Find where the given text appears and provide that cell's center as (X, Y) coordinate. 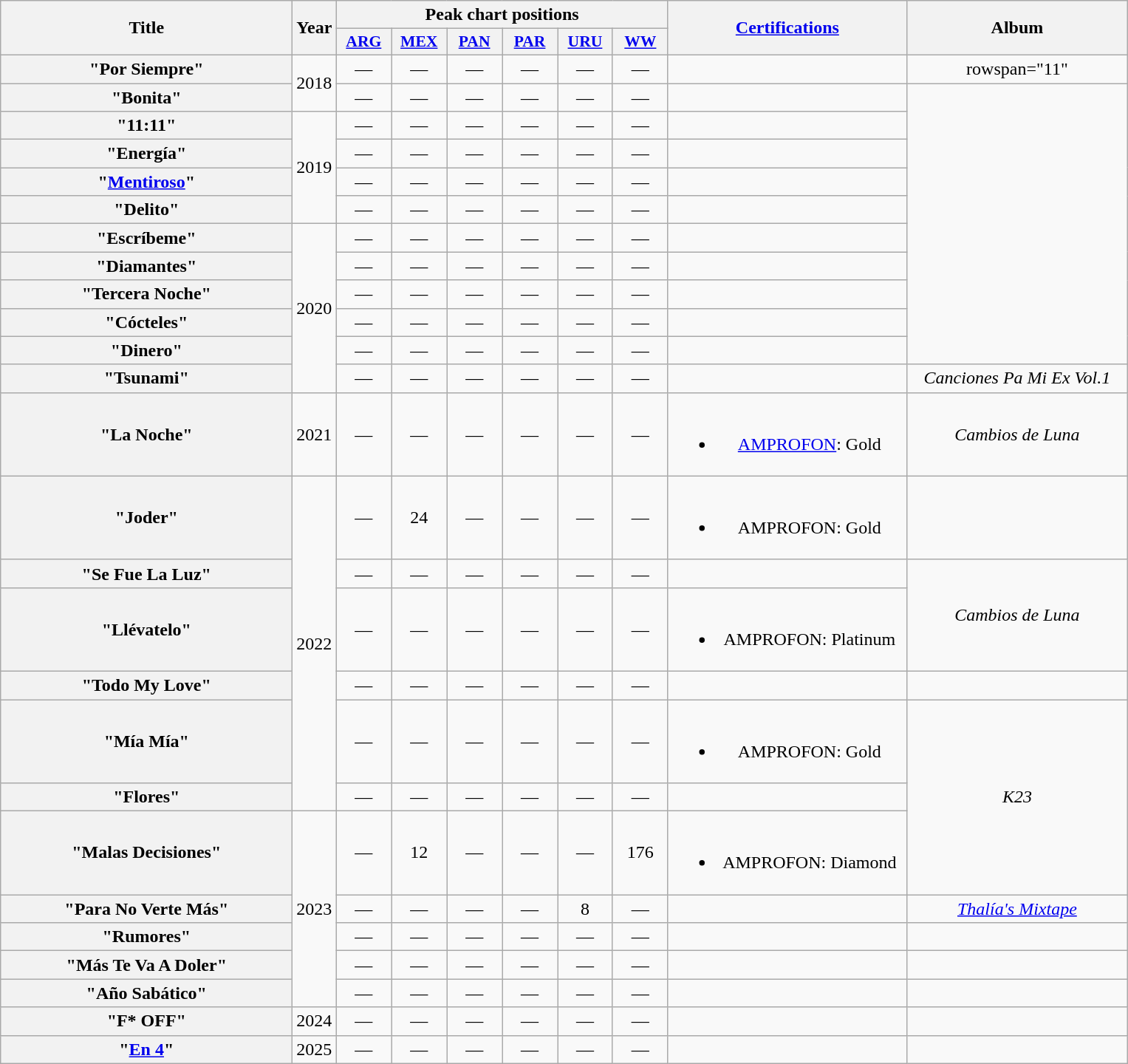
"Mía Mía" (146, 740)
2018 (315, 83)
"Tsunami" (146, 378)
"Diamantes" (146, 266)
"11:11" (146, 126)
"Mentiroso" (146, 182)
PAR (530, 42)
"Para No Verte Más" (146, 909)
"Tercera Noche" (146, 294)
"Joder" (146, 517)
"F* OFF" (146, 1021)
AMPROFON: Diamond (787, 853)
"Todo My Love" (146, 685)
12 (420, 853)
"En 4" (146, 1049)
Thalía's Mixtape (1016, 909)
URU (585, 42)
2023 (315, 909)
"Escríbeme" (146, 238)
"Rumores" (146, 937)
Certifications (787, 28)
WW (640, 42)
2024 (315, 1021)
"Flores" (146, 797)
2021 (315, 434)
MEX (420, 42)
176 (640, 853)
2025 (315, 1049)
rowspan="11" (1016, 69)
AMPROFON: Platinum (787, 630)
K23 (1016, 797)
"Malas Decisiones" (146, 853)
PAN (474, 42)
2020 (315, 308)
"Se Fue La Luz" (146, 573)
"La Noche" (146, 434)
Year (315, 28)
Album (1016, 28)
2022 (315, 643)
"Energía" (146, 154)
"Delito" (146, 210)
"Llévatelo" (146, 630)
24 (420, 517)
"Año Sabático" (146, 993)
Canciones Pa Mi Ex Vol.1 (1016, 378)
ARG (363, 42)
"Más Te Va A Doler" (146, 965)
"Dinero" (146, 350)
Title (146, 28)
2019 (315, 168)
8 (585, 909)
"Bonita" (146, 97)
"Por Siempre" (146, 69)
Peak chart positions (502, 15)
"Cócteles" (146, 322)
